Scan for the cell matching the given text and deliver its (x, y) coordinate at center. 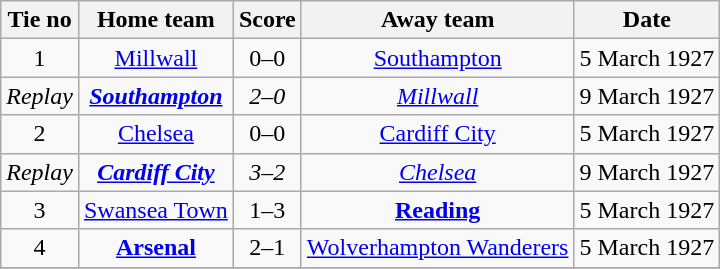
Wolverhampton Wanderers (438, 248)
4 (40, 248)
Away team (438, 20)
3–2 (267, 172)
1–3 (267, 210)
2 (40, 134)
Reading (438, 210)
2–0 (267, 96)
3 (40, 210)
Tie no (40, 20)
2–1 (267, 248)
Date (647, 20)
Arsenal (156, 248)
Home team (156, 20)
Score (267, 20)
Swansea Town (156, 210)
1 (40, 58)
